Return the (x, y) coordinate for the center point of the cell that contains the specified text.  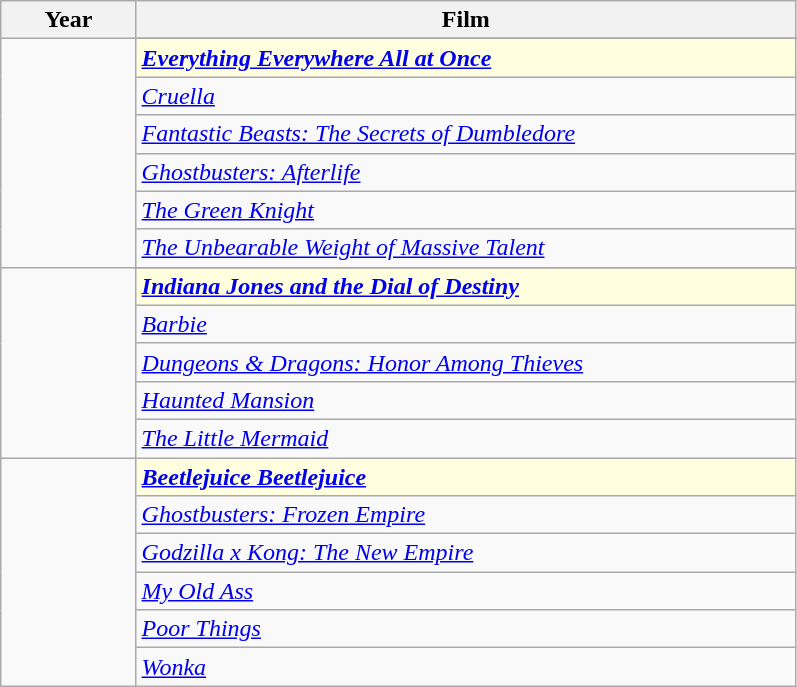
The Little Mermaid (466, 438)
Barbie (466, 324)
Film (466, 20)
Everything Everywhere All at Once (466, 58)
Cruella (466, 96)
Fantastic Beasts: The Secrets of Dumbledore (466, 134)
Haunted Mansion (466, 400)
My Old Ass (466, 591)
Indiana Jones and the Dial of Destiny (466, 286)
Poor Things (466, 629)
Year (68, 20)
Dungeons & Dragons: Honor Among Thieves (466, 362)
Ghostbusters: Afterlife (466, 172)
Godzilla x Kong: The New Empire (466, 553)
The Green Knight (466, 210)
Ghostbusters: Frozen Empire (466, 515)
Wonka (466, 667)
The Unbearable Weight of Massive Talent (466, 248)
Beetlejuice Beetlejuice (466, 477)
